Pinpoint the cell where the given text exists, returning its [x, y] midpoint coordinate. 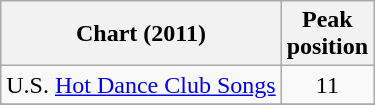
11 [327, 85]
U.S. Hot Dance Club Songs [141, 85]
Chart (2011) [141, 34]
Peakposition [327, 34]
